Search for the cell housing the specified text and yield its [x, y] center coordinate. 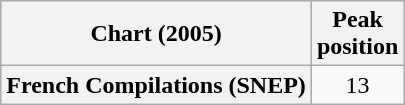
Chart (2005) [156, 34]
13 [357, 85]
French Compilations (SNEP) [156, 85]
Peakposition [357, 34]
